Return the [x, y] coordinate for the center point of the cell that contains the specified text.  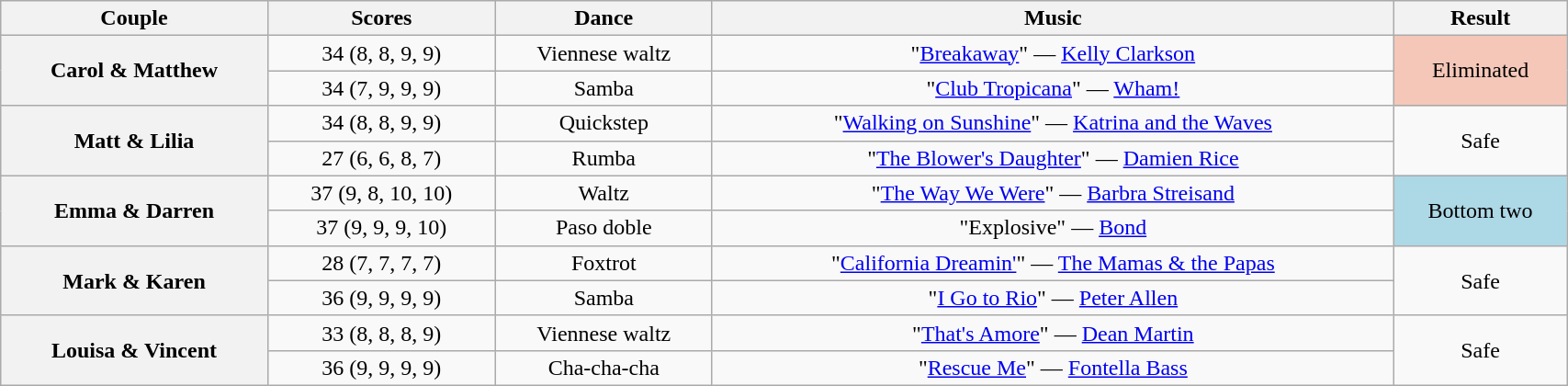
"Rescue Me" — Fontella Bass [1053, 368]
"The Blower's Daughter" — Damien Rice [1053, 158]
"Explosive" — Bond [1053, 228]
Louisa & Vincent [134, 350]
Eliminated [1481, 71]
Couple [134, 18]
Rumba [604, 158]
Mark & Karen [134, 280]
"Walking on Sunshine" — Katrina and the Waves [1053, 123]
27 (6, 6, 8, 7) [381, 158]
33 (8, 8, 8, 9) [381, 333]
Quickstep [604, 123]
34 (7, 9, 9, 9) [381, 88]
"The Way We Were" — Barbra Streisand [1053, 193]
"California Dreamin'" — The Mamas & the Papas [1053, 263]
Matt & Lilia [134, 141]
Emma & Darren [134, 210]
Bottom two [1481, 210]
28 (7, 7, 7, 7) [381, 263]
Paso doble [604, 228]
"I Go to Rio" — Peter Allen [1053, 298]
37 (9, 8, 10, 10) [381, 193]
Scores [381, 18]
Foxtrot [604, 263]
Dance [604, 18]
Carol & Matthew [134, 71]
Result [1481, 18]
37 (9, 9, 9, 10) [381, 228]
Music [1053, 18]
Cha-cha-cha [604, 368]
"Breakaway" — Kelly Clarkson [1053, 53]
"Club Tropicana" — Wham! [1053, 88]
Waltz [604, 193]
"That's Amore" — Dean Martin [1053, 333]
